Return the [X, Y] coordinate for the center point of the cell that contains the specified text.  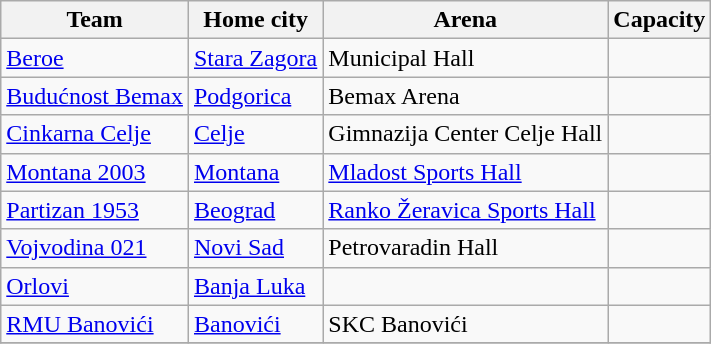
Petrovaradin Hall [466, 248]
Podgorica [255, 96]
Ranko Žeravica Sports Hall [466, 210]
Partizan 1953 [95, 210]
Gimnazija Center Celje Hall [466, 134]
Beograd [255, 210]
Novi Sad [255, 248]
Capacity [660, 20]
Montana 2003 [95, 172]
Bemax Arena [466, 96]
Home city [255, 20]
SKC Banovići [466, 324]
Beroe [95, 58]
Cinkarna Celje [95, 134]
Stara Zagora [255, 58]
Arena [466, 20]
Mladost Sports Hall [466, 172]
RMU Banovići [95, 324]
Vojvodina 021 [95, 248]
Municipal Hall [466, 58]
Orlovi [95, 286]
Banja Luka [255, 286]
Montana [255, 172]
Banovići [255, 324]
Team [95, 20]
Celje [255, 134]
Budućnost Bemax [95, 96]
